Scan for the cell matching the given text and deliver its (X, Y) coordinate at center. 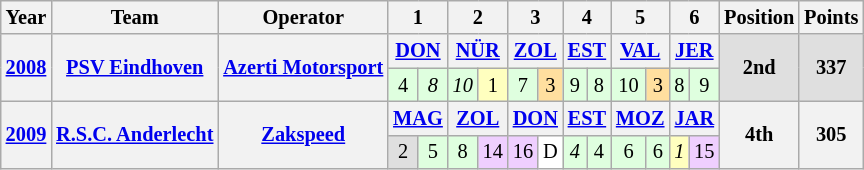
14 (493, 152)
Position (759, 17)
7 (523, 85)
2008 (26, 68)
Points (831, 17)
JAR (694, 118)
16 (523, 152)
PSV Eindhoven (134, 68)
Azerti Motorsport (303, 68)
2nd (759, 68)
305 (831, 134)
NÜR (478, 51)
15 (704, 152)
337 (831, 68)
R.S.C. Anderlecht (134, 134)
4th (759, 134)
Zakspeed (303, 134)
MOZ (640, 118)
VAL (640, 51)
Operator (303, 17)
Team (134, 17)
Year (26, 17)
JER (694, 51)
D (550, 152)
2009 (26, 134)
MAG (418, 118)
